Locate the cell with the specified text and output its [x, y] center coordinate. 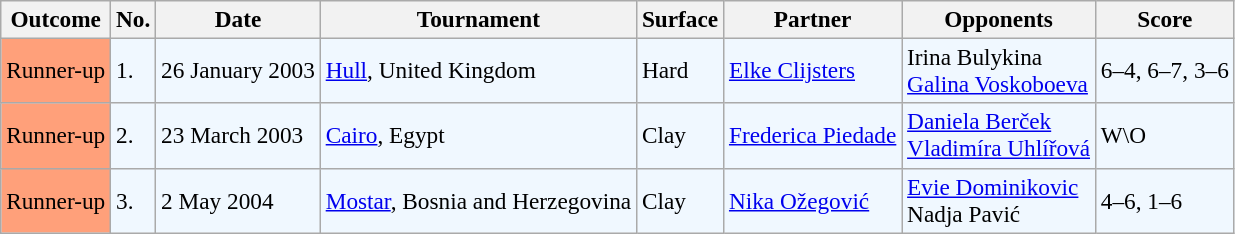
Evie Dominikovic Nadja Pavić [999, 200]
Frederica Piedade [813, 136]
Daniela Berček Vladimíra Uhlířová [999, 136]
Hull, United Kingdom [478, 70]
W\O [1164, 136]
Tournament [478, 19]
26 January 2003 [238, 70]
23 March 2003 [238, 136]
Outcome [56, 19]
Elke Clijsters [813, 70]
Score [1164, 19]
2. [134, 136]
Surface [680, 19]
Mostar, Bosnia and Herzegovina [478, 200]
Irina Bulykina Galina Voskoboeva [999, 70]
3. [134, 200]
1. [134, 70]
Partner [813, 19]
Date [238, 19]
Opponents [999, 19]
2 May 2004 [238, 200]
Hard [680, 70]
No. [134, 19]
Nika Ožegović [813, 200]
4–6, 1–6 [1164, 200]
6–4, 6–7, 3–6 [1164, 70]
Cairo, Egypt [478, 136]
